Scan for the cell matching the given text and deliver its [X, Y] coordinate at center. 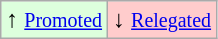
↓ Relegated [162, 20]
↑ Promoted [54, 20]
